Output the (x, y) coordinate of the center of the cell containing the given text.  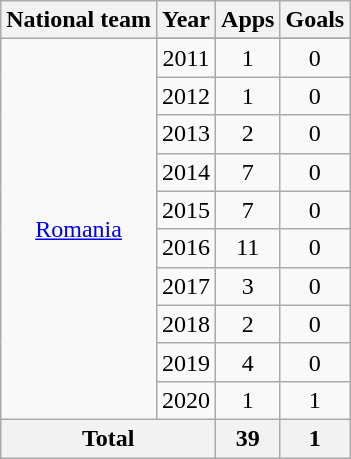
2017 (186, 286)
2012 (186, 96)
39 (248, 438)
National team (79, 20)
2020 (186, 400)
2013 (186, 134)
Romania (79, 230)
4 (248, 362)
2011 (186, 58)
Goals (315, 20)
11 (248, 248)
2018 (186, 324)
Apps (248, 20)
2019 (186, 362)
3 (248, 286)
Total (108, 438)
2015 (186, 210)
2016 (186, 248)
2014 (186, 172)
Year (186, 20)
